Capture the cell that displays the provided text and extract its [x, y] central coordinate. 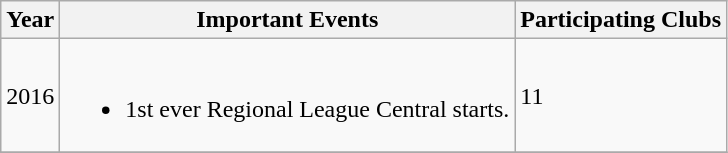
Important Events [288, 20]
11 [621, 96]
1st ever Regional League Central starts. [288, 96]
Year [30, 20]
Participating Clubs [621, 20]
2016 [30, 96]
